Output the [x, y] coordinate of the center of the cell containing the given text.  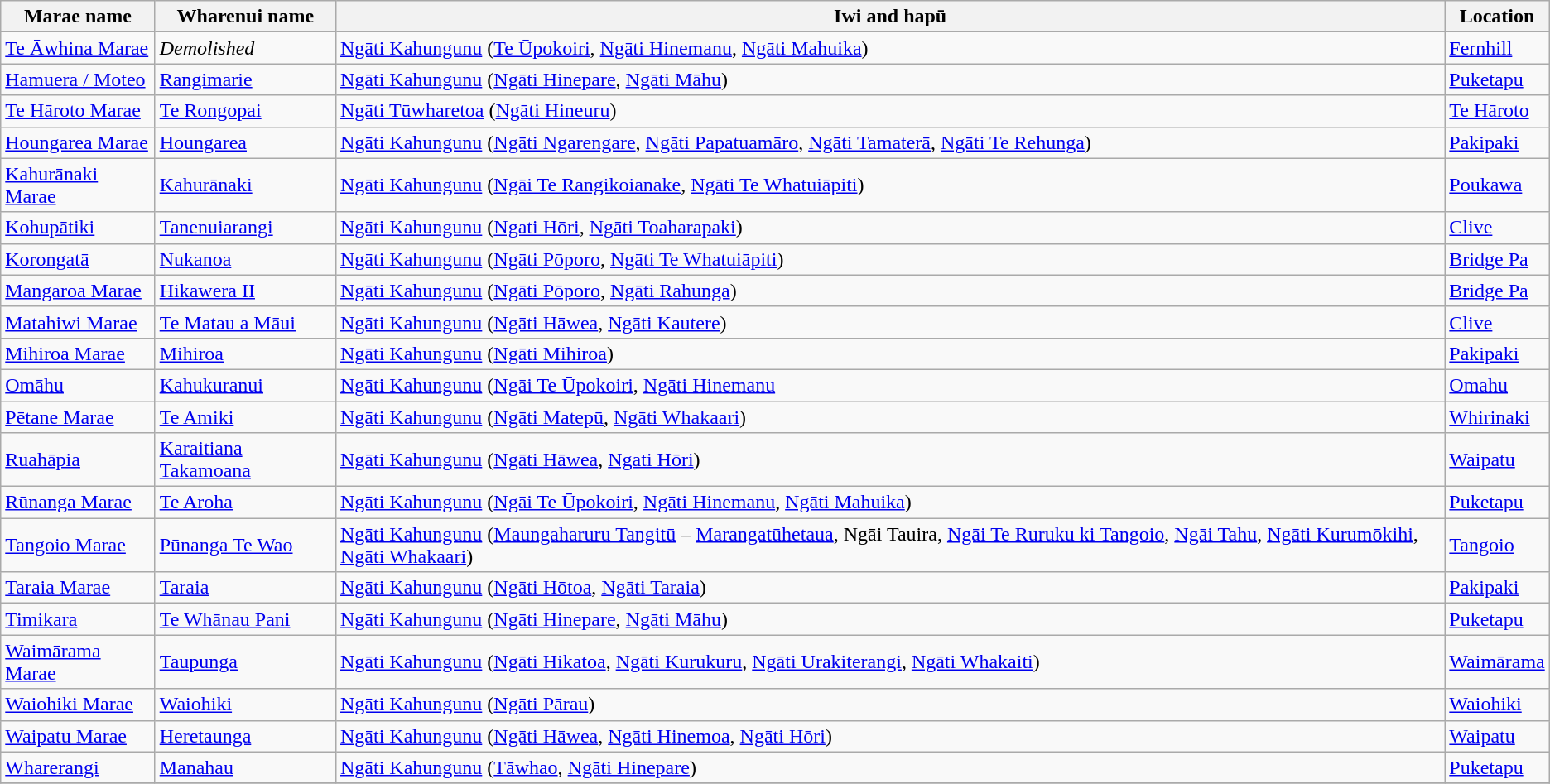
Te Matau a Māui [245, 322]
Te Hāroto [1497, 111]
Heretaunga [245, 736]
Matahiwi Marae [78, 322]
Marae name [78, 17]
Manahau [245, 767]
Te Rongopai [245, 111]
Te Amiki [245, 416]
Timikara [78, 619]
Ngāti Kahungunu (Ngāi Te Ūpokoiri, Ngāti Hinemanu [889, 385]
Ngāti Tūwharetoa (Ngāti Hineuru) [889, 111]
Ngāti Kahungunu (Ngāti Hikatoa, Ngāti Kurukuru, Ngāti Urakiterangi, Ngāti Whakaiti) [889, 662]
Ruahāpia [78, 460]
Waipatu Marae [78, 736]
Te Āwhina Marae [78, 48]
Kahurānaki Marae [78, 185]
Pētane Marae [78, 416]
Ngāti Kahungunu (Ngāti Ngarengare, Ngāti Papatuamāro, Ngāti Tamaterā, Ngāti Te Rehunga) [889, 142]
Ngāti Kahungunu (Ngāti Matepū, Ngāti Whakaari) [889, 416]
Nukanoa [245, 259]
Wharenui name [245, 17]
Ngāti Kahungunu (Tāwhao, Ngāti Hinepare) [889, 767]
Tangoio Marae [78, 545]
Wharerangi [78, 767]
Tanenuiarangi [245, 228]
Poukawa [1497, 185]
Te Whānau Pani [245, 619]
Taupunga [245, 662]
Mihiroa Marae [78, 354]
Waimārama [1497, 662]
Ngāti Kahungunu (Ngāti Hāwea, Ngati Hōri) [889, 460]
Ngāti Kahungunu (Ngāti Pōporo, Ngāti Te Whatuiāpiti) [889, 259]
Hamuera / Moteo [78, 79]
Omāhu [78, 385]
Ngāti Kahungunu (Ngāti Pārau) [889, 705]
Ngāti Kahungunu (Ngāti Pōporo, Ngāti Rahunga) [889, 291]
Korongatā [78, 259]
Te Aroha [245, 503]
Mangaroa Marae [78, 291]
Rūnanga Marae [78, 503]
Kohupātiki [78, 228]
Omahu [1497, 385]
Waimārama Marae [78, 662]
Ngāti Kahungunu (Ngāti Hāwea, Ngāti Kautere) [889, 322]
Ngāti Kahungunu (Ngāi Te Rangikoianake, Ngāti Te Whatuiāpiti) [889, 185]
Ngāti Kahungunu (Ngāi Te Ūpokoiri, Ngāti Hinemanu, Ngāti Mahuika) [889, 503]
Houngarea Marae [78, 142]
Taraia Marae [78, 588]
Te Hāroto Marae [78, 111]
Ngāti Kahungunu (Ngāti Mihiroa) [889, 354]
Ngāti Kahungunu (Te Ūpokoiri, Ngāti Hinemanu, Ngāti Mahuika) [889, 48]
Ngāti Kahungunu (Maungaharuru Tangitū – Marangatūhetaua, Ngāi Tauira, Ngāi Te Ruruku ki Tangoio, Ngāi Tahu, Ngāti Kurumōkihi, Ngāti Whakaari) [889, 545]
Mihiroa [245, 354]
Ngāti Kahungunu (Ngati Hōri, Ngāti Toaharapaki) [889, 228]
Demolished [245, 48]
Waiohiki Marae [78, 705]
Ngāti Kahungunu (Ngāti Hāwea, Ngāti Hinemoa, Ngāti Hōri) [889, 736]
Iwi and hapū [889, 17]
Karaitiana Takamoana [245, 460]
Kahurānaki [245, 185]
Taraia [245, 588]
Tangoio [1497, 545]
Fernhill [1497, 48]
Houngarea [245, 142]
Ngāti Kahungunu (Ngāti Hōtoa, Ngāti Taraia) [889, 588]
Hikawera II [245, 291]
Location [1497, 17]
Rangimarie [245, 79]
Pūnanga Te Wao [245, 545]
Kahukuranui [245, 385]
Whirinaki [1497, 416]
